Locate the cell with the specified text and output its [x, y] center coordinate. 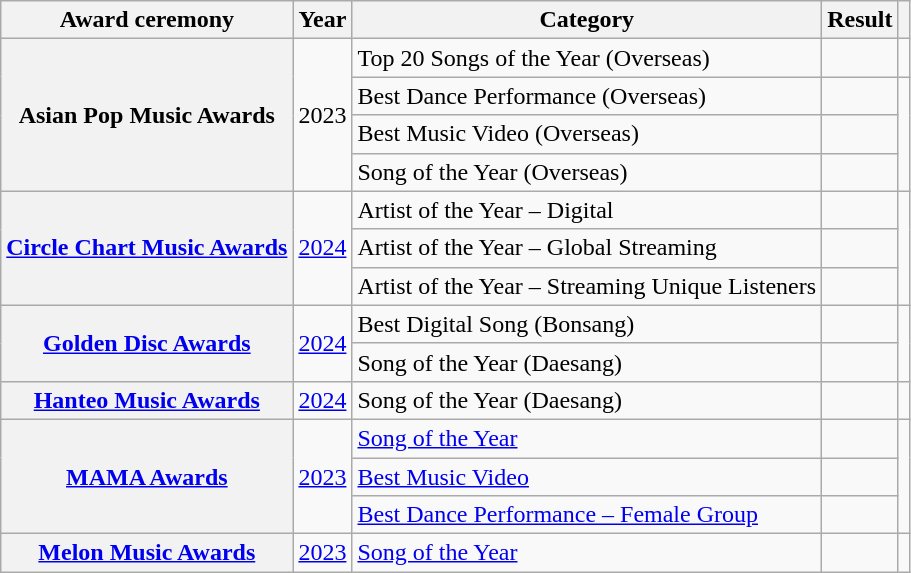
Category [587, 20]
Result [860, 20]
MAMA Awards [147, 476]
Asian Pop Music Awards [147, 115]
Melon Music Awards [147, 553]
Circle Chart Music Awards [147, 248]
Best Music Video [587, 477]
Artist of the Year – Digital [587, 210]
Award ceremony [147, 20]
Artist of the Year – Streaming Unique Listeners [587, 286]
Artist of the Year – Global Streaming [587, 248]
Best Digital Song (Bonsang) [587, 324]
Golden Disc Awards [147, 343]
Best Dance Performance (Overseas) [587, 96]
Year [322, 20]
Hanteo Music Awards [147, 400]
Best Music Video (Overseas) [587, 134]
Song of the Year (Overseas) [587, 172]
Top 20 Songs of the Year (Overseas) [587, 58]
Best Dance Performance – Female Group [587, 515]
